Capture the cell that displays the provided text and extract its (X, Y) central coordinate. 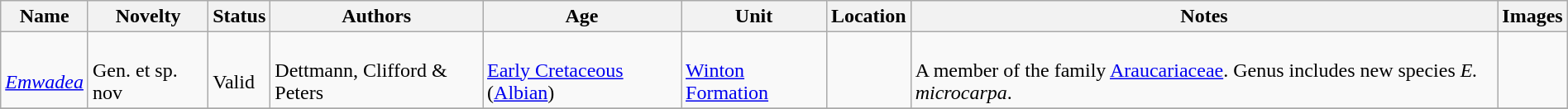
Dettmann, Clifford & Peters (377, 70)
A member of the family Araucariaceae. Genus includes new species E. microcarpa. (1204, 70)
Name (45, 17)
Unit (754, 17)
Emwadea (45, 70)
Age (582, 17)
Valid (240, 70)
Gen. et sp. nov (147, 70)
Early Cretaceous (Albian) (582, 70)
Authors (377, 17)
Winton Formation (754, 70)
Images (1532, 17)
Novelty (147, 17)
Status (240, 17)
Notes (1204, 17)
Location (868, 17)
